Identify which cell holds the provided text, then report its [x, y] central coordinate. 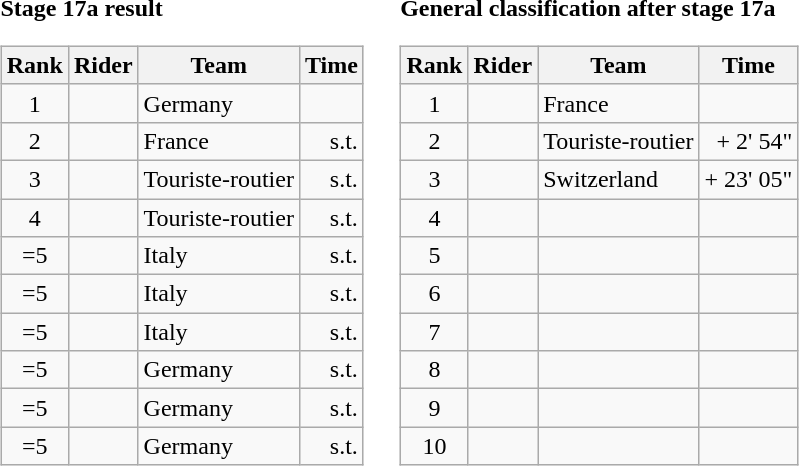
+ 2' 54" [748, 141]
+ 23' 05" [748, 179]
6 [434, 294]
8 [434, 370]
9 [434, 408]
7 [434, 332]
Switzerland [618, 179]
10 [434, 446]
5 [434, 256]
